Search for the cell housing the specified text and yield its (X, Y) center coordinate. 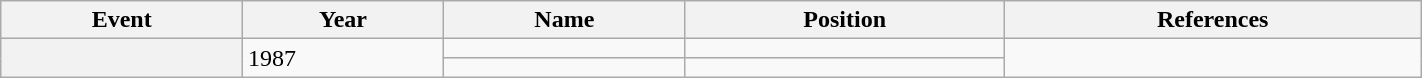
Name (564, 20)
Position (844, 20)
Year (344, 20)
Event (122, 20)
References (1212, 20)
1987 (344, 58)
